For the text-containing cell, return its midpoint in [X, Y] coordinate format. 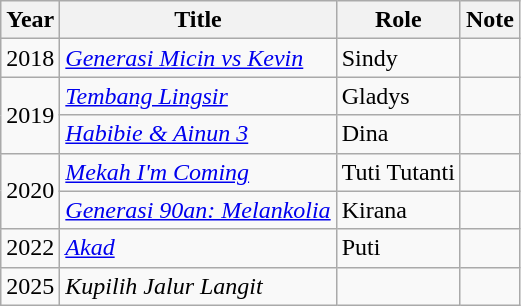
Title [198, 20]
Puti [398, 248]
Dina [398, 134]
Generasi 90an: Melankolia [198, 210]
Tembang Lingsir [198, 96]
2019 [30, 115]
Mekah I'm Coming [198, 172]
Tuti Tutanti [398, 172]
2020 [30, 191]
2022 [30, 248]
Akad [198, 248]
Gladys [398, 96]
Sindy [398, 58]
Kirana [398, 210]
Habibie & Ainun 3 [198, 134]
Generasi Micin vs Kevin [198, 58]
Note [490, 20]
Year [30, 20]
Role [398, 20]
Kupilih Jalur Langit [198, 286]
2018 [30, 58]
2025 [30, 286]
